Locate the cell with the specified text and output its (X, Y) center coordinate. 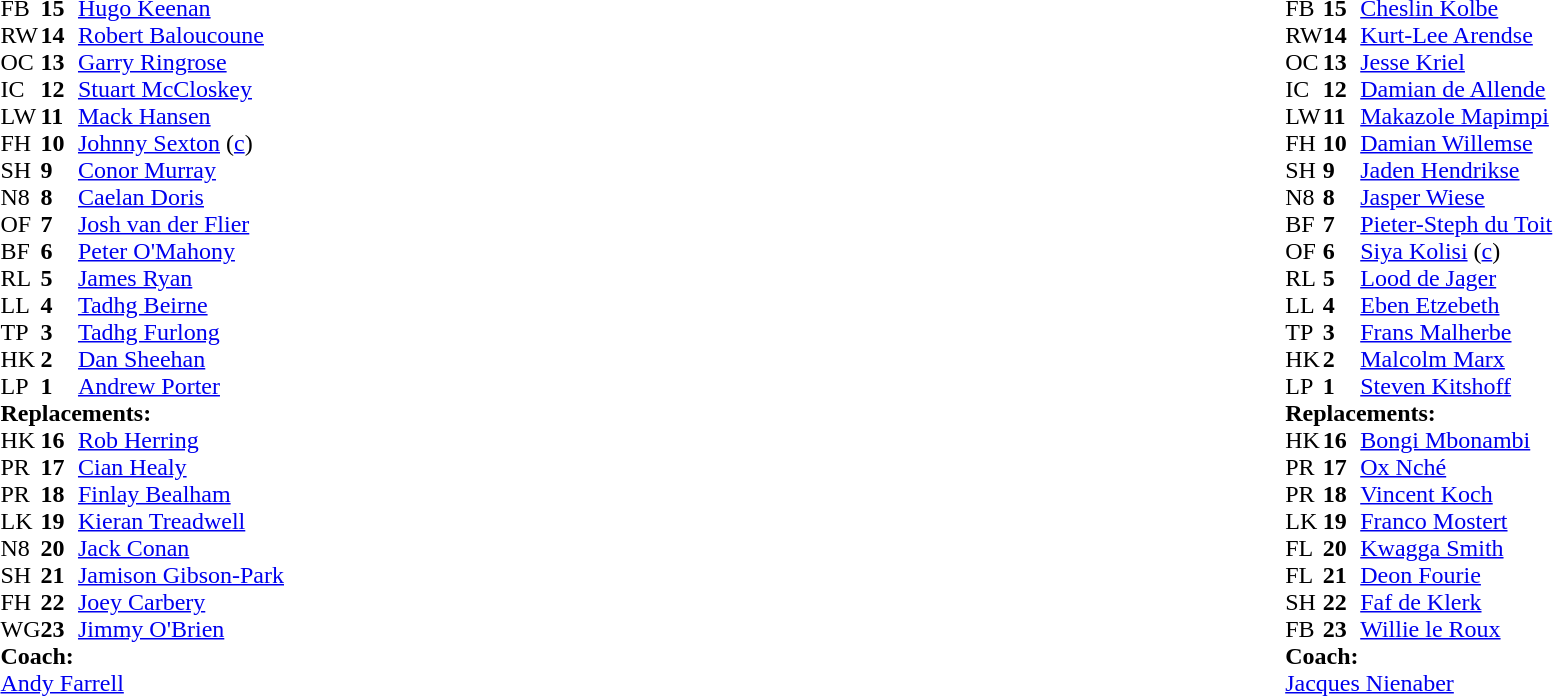
Makazole Mapimpi (1456, 116)
Jaden Hendrikse (1456, 170)
Lood de Jager (1456, 278)
Joey Carbery (181, 602)
Johnny Sexton (c) (181, 144)
Jamison Gibson-Park (181, 576)
Jack Conan (181, 548)
Peter O'Mahony (181, 252)
Deon Fourie (1456, 576)
Rob Herring (181, 440)
Jasper Wiese (1456, 198)
Andrew Porter (181, 386)
Siya Kolisi (c) (1456, 252)
Willie le Roux (1456, 630)
Ox Nché (1456, 468)
Kurt-Lee Arendse (1456, 36)
Tadhg Beirne (181, 306)
Kieran Treadwell (181, 522)
Kwagga Smith (1456, 548)
Faf de Klerk (1456, 602)
Malcolm Marx (1456, 360)
Robert Baloucoune (181, 36)
Bongi Mbonambi (1456, 440)
Franco Mostert (1456, 522)
Stuart McCloskey (181, 90)
Vincent Koch (1456, 494)
Damian de Allende (1456, 90)
Josh van der Flier (181, 224)
WG (20, 630)
Jimmy O'Brien (181, 630)
Pieter-Steph du Toit (1456, 224)
FB (1304, 630)
Mack Hansen (181, 116)
Eben Etzebeth (1456, 306)
Steven Kitshoff (1456, 386)
Garry Ringrose (181, 62)
Tadhg Furlong (181, 332)
Conor Murray (181, 170)
Cian Healy (181, 468)
Dan Sheehan (181, 360)
James Ryan (181, 278)
Damian Willemse (1456, 144)
Caelan Doris (181, 198)
Frans Malherbe (1456, 332)
Jesse Kriel (1456, 62)
Finlay Bealham (181, 494)
